Provide the (X, Y) coordinate of the cell's center where the given text is located.  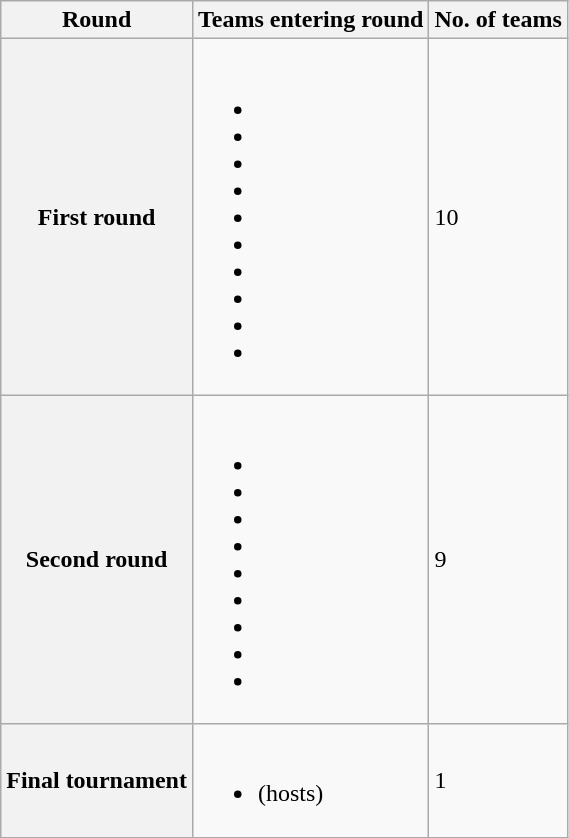
1 (498, 780)
First round (97, 217)
(hosts) (310, 780)
No. of teams (498, 20)
Teams entering round (310, 20)
10 (498, 217)
Round (97, 20)
Final tournament (97, 780)
9 (498, 560)
Second round (97, 560)
